From the cell containing the given text, extract its center point as (x, y) coordinate. 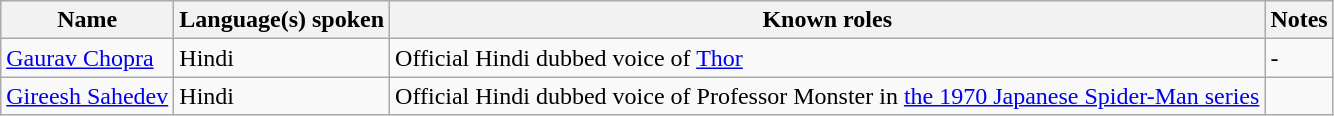
Gireesh Sahedev (88, 96)
Gaurav Chopra (88, 58)
Notes (1299, 20)
Language(s) spoken (282, 20)
Official Hindi dubbed voice of Thor (828, 58)
Known roles (828, 20)
Name (88, 20)
Official Hindi dubbed voice of Professor Monster in the 1970 Japanese Spider-Man series (828, 96)
- (1299, 58)
